Output the (x, y) coordinate of the center of the cell containing the given text.  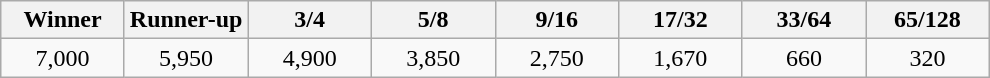
3,850 (433, 58)
17/32 (681, 20)
660 (804, 58)
Runner-up (186, 20)
1,670 (681, 58)
2,750 (557, 58)
33/64 (804, 20)
5/8 (433, 20)
7,000 (63, 58)
320 (928, 58)
9/16 (557, 20)
65/128 (928, 20)
4,900 (310, 58)
3/4 (310, 20)
5,950 (186, 58)
Winner (63, 20)
